Search for the cell housing the specified text and yield its [x, y] center coordinate. 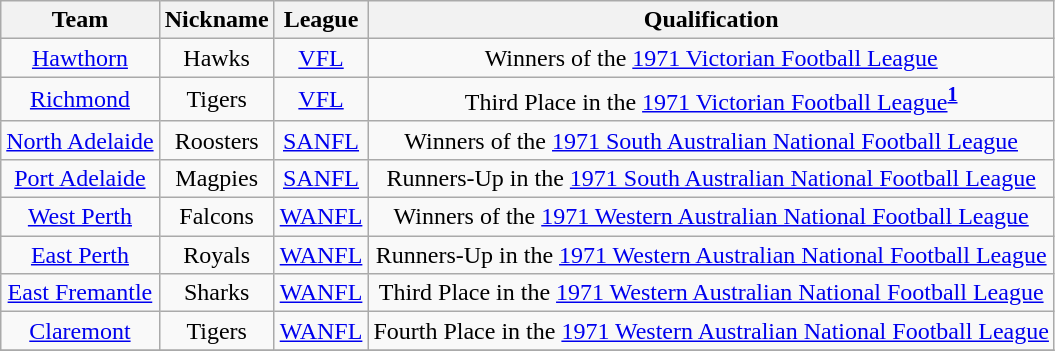
Winners of the 1971 Victorian Football League [712, 58]
Hawks [216, 58]
Runners-Up in the 1971 Western Australian National Football League [712, 255]
Team [80, 20]
Port Adelaide [80, 178]
North Adelaide [80, 140]
Third Place in the 1971 Victorian Football League1 [712, 100]
Winners of the 1971 South Australian National Football League [712, 140]
West Perth [80, 217]
Falcons [216, 217]
East Fremantle [80, 293]
Hawthorn [80, 58]
Qualification [712, 20]
Sharks [216, 293]
Runners-Up in the 1971 South Australian National Football League [712, 178]
Royals [216, 255]
Fourth Place in the 1971 Western Australian National Football League [712, 331]
Nickname [216, 20]
Roosters [216, 140]
Third Place in the 1971 Western Australian National Football League [712, 293]
Winners of the 1971 Western Australian National Football League [712, 217]
Magpies [216, 178]
League [321, 20]
Claremont [80, 331]
Richmond [80, 100]
East Perth [80, 255]
